Scan for the cell matching the given text and deliver its [X, Y] coordinate at center. 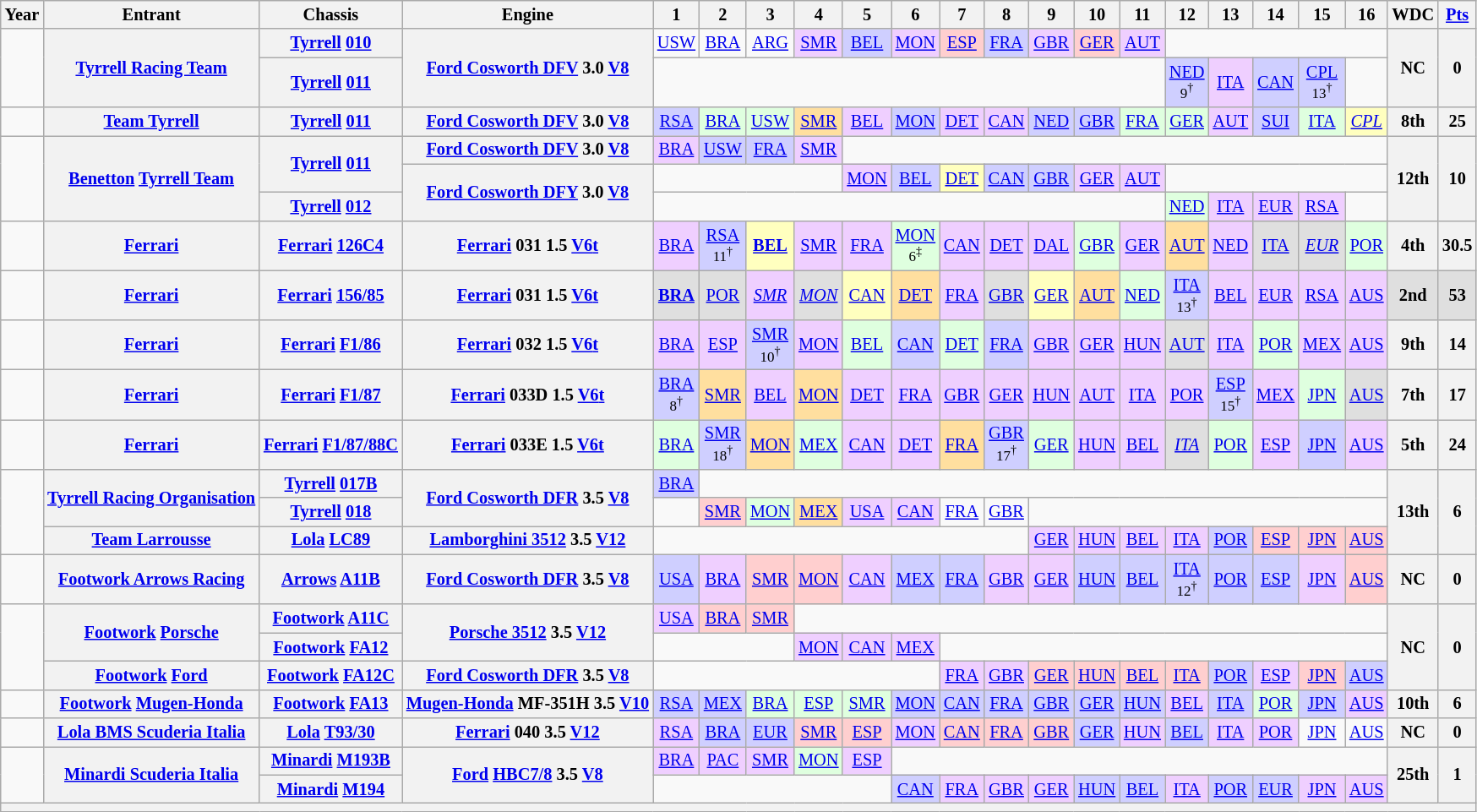
RSA11† [723, 245]
Ferrari 126C4 [331, 245]
Lola T93/30 [331, 733]
Porsche 3512 3.5 V12 [527, 632]
NED9† [1187, 83]
Entrant [151, 14]
SMR18† [723, 444]
Minardi M193B [331, 760]
Ferrari 040 3.5 V12 [527, 733]
BRA8† [676, 395]
Footwork FA12C [331, 675]
ITA12† [1187, 580]
16 [1366, 14]
9th [1413, 345]
CPL13† [1322, 83]
MON6‡ [916, 245]
Ferrari F1/87/88C [331, 444]
Footwork Mugen-Honda [151, 704]
8th [1413, 121]
25th [1413, 774]
Pts [1457, 14]
9 [1051, 14]
3 [771, 14]
Minardi M194 [331, 789]
DAL [1051, 245]
Ford HBC7/8 3.5 V8 [527, 774]
Chassis [331, 14]
12th [1413, 177]
Footwork A11C [331, 619]
WDC [1413, 14]
Tyrrell 018 [331, 512]
4 [818, 14]
Footwork Porsche [151, 632]
Tyrrell Racing Team [151, 68]
8 [1007, 14]
Lola BMS Scuderia Italia [151, 733]
4th [1413, 245]
Year [22, 14]
SMR10† [771, 345]
7 [962, 14]
Minardi Scuderia Italia [151, 774]
Ferrari 033D 1.5 V6t [527, 395]
2nd [1413, 296]
Team Larrousse [151, 540]
Tyrrell 012 [331, 206]
Lamborghini 3512 3.5 V12 [527, 540]
PAC [723, 760]
Footwork FA12 [331, 647]
24 [1457, 444]
13 [1230, 14]
7th [1413, 395]
Ferrari 156/85 [331, 296]
Footwork Ford [151, 675]
12 [1187, 14]
10th [1413, 704]
GBR17† [1007, 444]
Benetton Tyrrell Team [151, 177]
Mugen-Honda MF-351H 3.5 V10 [527, 704]
CPL [1366, 121]
17 [1457, 395]
Ferrari 033E 1.5 V6t [527, 444]
Tyrrell 017B [331, 483]
13th [1413, 512]
Ford Cosworth DFY 3.0 V8 [527, 193]
Lola LC89 [331, 540]
ESP15† [1230, 395]
5 [867, 14]
Arrows A11B [331, 580]
Tyrrell Racing Organisation [151, 497]
2 [723, 14]
ITA13† [1187, 296]
Tyrrell 010 [331, 43]
25 [1457, 121]
Footwork FA13 [331, 704]
Engine [527, 14]
Ferrari 032 1.5 V6t [527, 345]
Ferrari F1/87 [331, 395]
11 [1142, 14]
30.5 [1457, 245]
5th [1413, 444]
SUI [1276, 121]
ARG [771, 43]
53 [1457, 296]
Team Tyrrell [151, 121]
15 [1322, 14]
Footwork Arrows Racing [151, 580]
Ferrari F1/86 [331, 345]
